Pinpoint the cell where the given text exists, returning its [x, y] midpoint coordinate. 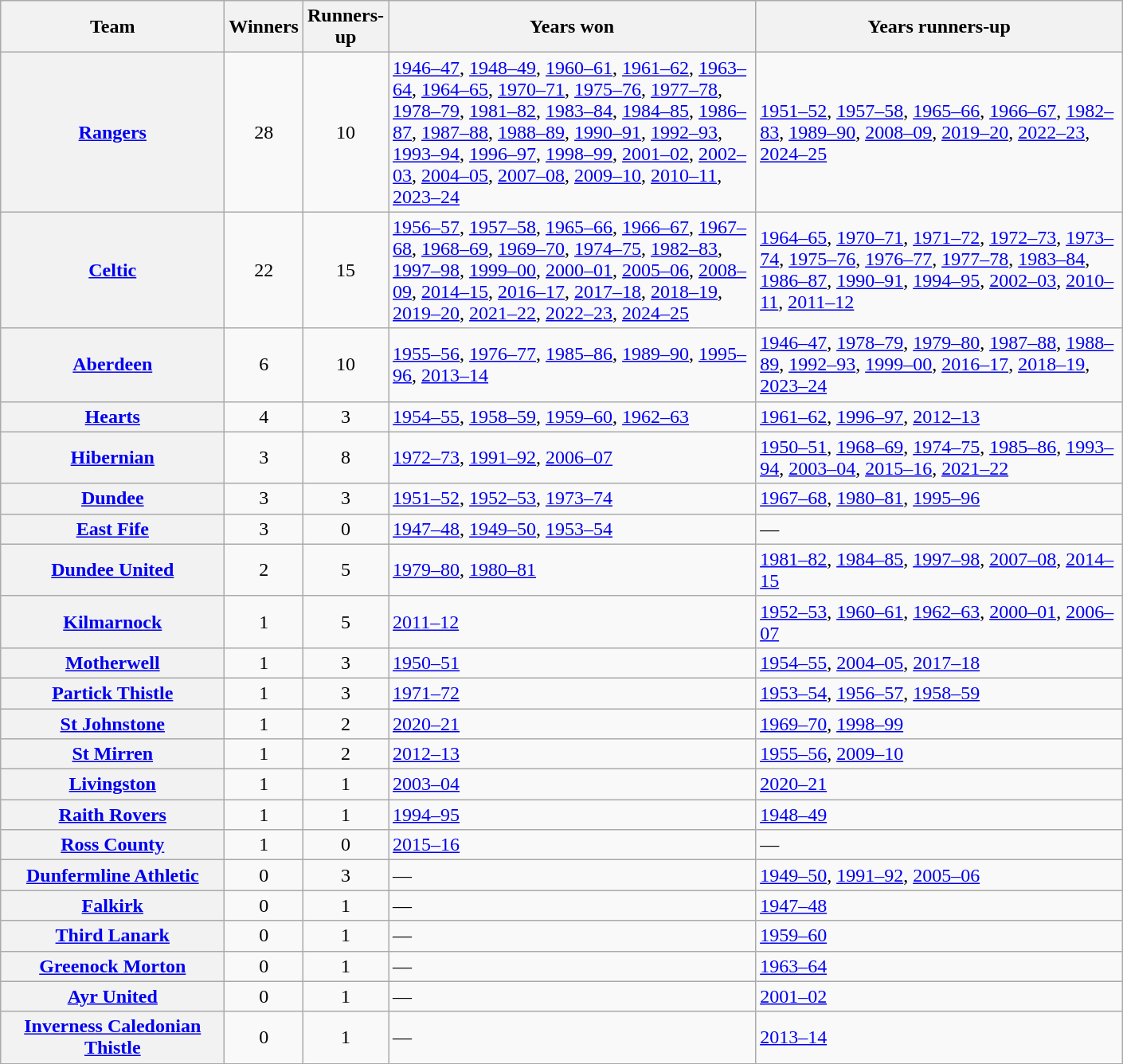
Ross County [113, 845]
1959–60 [940, 936]
1969–70, 1998–99 [940, 724]
1947–48, 1949–50, 1953–54 [572, 529]
East Fife [113, 529]
4 [264, 417]
1972–73, 1991–92, 2006–07 [572, 457]
Hibernian [113, 457]
1994–95 [572, 815]
Rangers [113, 132]
St Johnstone [113, 724]
1963–64 [940, 966]
Years runners-up [940, 27]
1967–68, 1980–81, 1995–96 [940, 499]
1948–49 [940, 815]
1950–51 [572, 663]
Livingston [113, 784]
Raith Rovers [113, 815]
1951–52, 1952–53, 1973–74 [572, 499]
Kilmarnock [113, 621]
Runners-up [346, 27]
15 [346, 270]
Dundee [113, 499]
1954–55, 1958–59, 1959–60, 1962–63 [572, 417]
2015–16 [572, 845]
Partick Thistle [113, 693]
6 [264, 365]
St Mirren [113, 754]
2003–04 [572, 784]
Dunfermline Athletic [113, 875]
1949–50, 1991–92, 2005–06 [940, 875]
Celtic [113, 270]
1950–51, 1968–69, 1974–75, 1985–86, 1993–94, 2003–04, 2015–16, 2021–22 [940, 457]
2013–14 [940, 1037]
1953–54, 1956–57, 1958–59 [940, 693]
Years won [572, 27]
Aberdeen [113, 365]
2012–13 [572, 754]
1981–82, 1984–85, 1997–98, 2007–08, 2014–15 [940, 570]
1971–72 [572, 693]
1954–55, 2004–05, 2017–18 [940, 663]
1979–80, 1980–81 [572, 570]
1964–65, 1970–71, 1971–72, 1972–73, 1973–74, 1975–76, 1976–77, 1977–78, 1983–84, 1986–87, 1990–91, 1994–95, 2002–03, 2010–11, 2011–12 [940, 270]
8 [346, 457]
Greenock Morton [113, 966]
Third Lanark [113, 936]
Falkirk [113, 906]
Team [113, 27]
1955–56, 2009–10 [940, 754]
22 [264, 270]
Dundee United [113, 570]
Ayr United [113, 996]
1961–62, 1996–97, 2012–13 [940, 417]
Hearts [113, 417]
1951–52, 1957–58, 1965–66, 1966–67, 1982–83, 1989–90, 2008–09, 2019–20, 2022–23, 2024–25 [940, 132]
1952–53, 1960–61, 1962–63, 2000–01, 2006–07 [940, 621]
Inverness Caledonian Thistle [113, 1037]
Winners [264, 27]
Motherwell [113, 663]
1946–47, 1978–79, 1979–80, 1987–88, 1988–89, 1992–93, 1999–00, 2016–17, 2018–19, 2023–24 [940, 365]
2011–12 [572, 621]
1947–48 [940, 906]
2001–02 [940, 996]
1955–56, 1976–77, 1985–86, 1989–90, 1995–96, 2013–14 [572, 365]
28 [264, 132]
